Scan for the cell matching the given text and deliver its (x, y) coordinate at center. 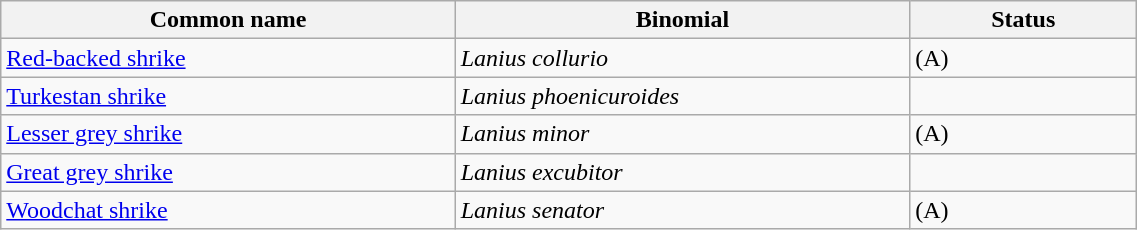
Lanius minor (682, 134)
Common name (228, 20)
Lanius excubitor (682, 172)
Great grey shrike (228, 172)
Status (1024, 20)
Lanius collurio (682, 58)
Turkestan shrike (228, 96)
Lanius senator (682, 210)
Woodchat shrike (228, 210)
Lesser grey shrike (228, 134)
Binomial (682, 20)
Lanius phoenicuroides (682, 96)
Red-backed shrike (228, 58)
